Scan for the cell matching the given text and deliver its (x, y) coordinate at center. 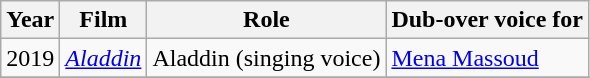
Dub-over voice for (488, 20)
2019 (30, 58)
Mena Massoud (488, 58)
Aladdin (104, 58)
Aladdin (singing voice) (266, 58)
Role (266, 20)
Film (104, 20)
Year (30, 20)
